Locate the cell with the specified text and output its (X, Y) center coordinate. 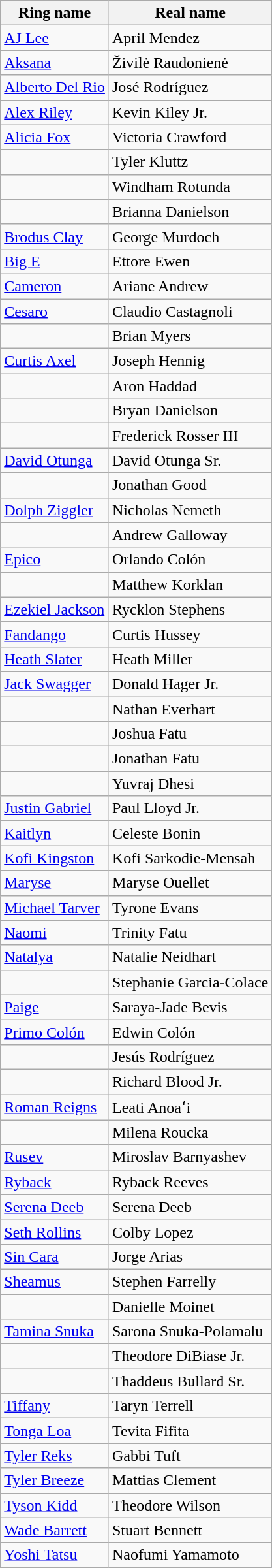
Natalya (55, 957)
Brodus Clay (55, 236)
Heath Miller (190, 659)
Jack Swagger (55, 684)
Alicia Fox (55, 137)
Celeste Bonin (190, 833)
Ettore Ewen (190, 261)
Kevin Kiley Jr. (190, 112)
Claudio Castagnoli (190, 312)
Yoshi Tatsu (55, 1555)
Aksana (55, 63)
Real name (190, 13)
Paul Lloyd Jr. (190, 808)
AJ Lee (55, 38)
Stephanie Garcia-Colace (190, 982)
Stuart Bennett (190, 1530)
Gabbi Tuft (190, 1456)
Tiffany (55, 1406)
Primo Colón (55, 1032)
Joshua Fatu (190, 734)
Nicholas Nemeth (190, 510)
Aron Haddad (190, 386)
Wade Barrett (55, 1530)
Naofumi Yamamoto (190, 1555)
Victoria Crawford (190, 137)
Tevita Fifita (190, 1431)
Brian Myers (190, 336)
Cameron (55, 286)
Roman Reigns (55, 1108)
Jonathan Good (190, 485)
Cesaro (55, 312)
Colby Lopez (190, 1232)
Theodore DiBiase Jr. (190, 1356)
Tyler Kluttz (190, 162)
Epico (55, 560)
José Rodríguez (190, 88)
Tonga Loa (55, 1431)
Thaddeus Bullard Sr. (190, 1381)
Fandango (55, 634)
Seth Rollins (55, 1232)
Richard Blood Jr. (190, 1081)
Ryback Reeves (190, 1182)
David Otunga Sr. (190, 460)
Maryse Ouellet (190, 883)
Maryse (55, 883)
Rycklon Stephens (190, 609)
Jorge Arias (190, 1256)
Orlando Colón (190, 560)
Curtis Axel (55, 361)
Joseph Hennig (190, 361)
Miroslav Barnyashev (190, 1157)
Mattias Clement (190, 1480)
Živilė Raudonienė (190, 63)
Alberto Del Rio (55, 88)
Matthew Korklan (190, 584)
George Murdoch (190, 236)
Danielle Moinet (190, 1307)
Bryan Danielson (190, 411)
Tyson Kidd (55, 1505)
Ring name (55, 13)
Leati Anoaʻi (190, 1108)
Stephen Farrelly (190, 1281)
Jesús Rodríguez (190, 1057)
Kaitlyn (55, 833)
Michael Tarver (55, 908)
Donald Hager Jr. (190, 684)
Andrew Galloway (190, 535)
Ryback (55, 1182)
Rusev (55, 1157)
Kofi Sarkodie-Mensah (190, 858)
Tyrone Evans (190, 908)
Nathan Everhart (190, 709)
David Otunga (55, 460)
Paige (55, 1007)
Windham Rotunda (190, 187)
Milena Roucka (190, 1132)
Alex Riley (55, 112)
Natalie Neidhart (190, 957)
Ariane Andrew (190, 286)
Tyler Reks (55, 1456)
Taryn Terrell (190, 1406)
Frederick Rosser III (190, 436)
Big E (55, 261)
Kofi Kingston (55, 858)
Tamina Snuka (55, 1332)
Saraya-Jade Bevis (190, 1007)
Trinity Fatu (190, 933)
Ezekiel Jackson (55, 609)
Curtis Hussey (190, 634)
Sin Cara (55, 1256)
Yuvraj Dhesi (190, 784)
Naomi (55, 933)
Dolph Ziggler (55, 510)
April Mendez (190, 38)
Sheamus (55, 1281)
Heath Slater (55, 659)
Edwin Colón (190, 1032)
Jonathan Fatu (190, 759)
Brianna Danielson (190, 212)
Sarona Snuka-Polamalu (190, 1332)
Tyler Breeze (55, 1480)
Theodore Wilson (190, 1505)
Justin Gabriel (55, 808)
